Search for the cell housing the specified text and yield its [x, y] center coordinate. 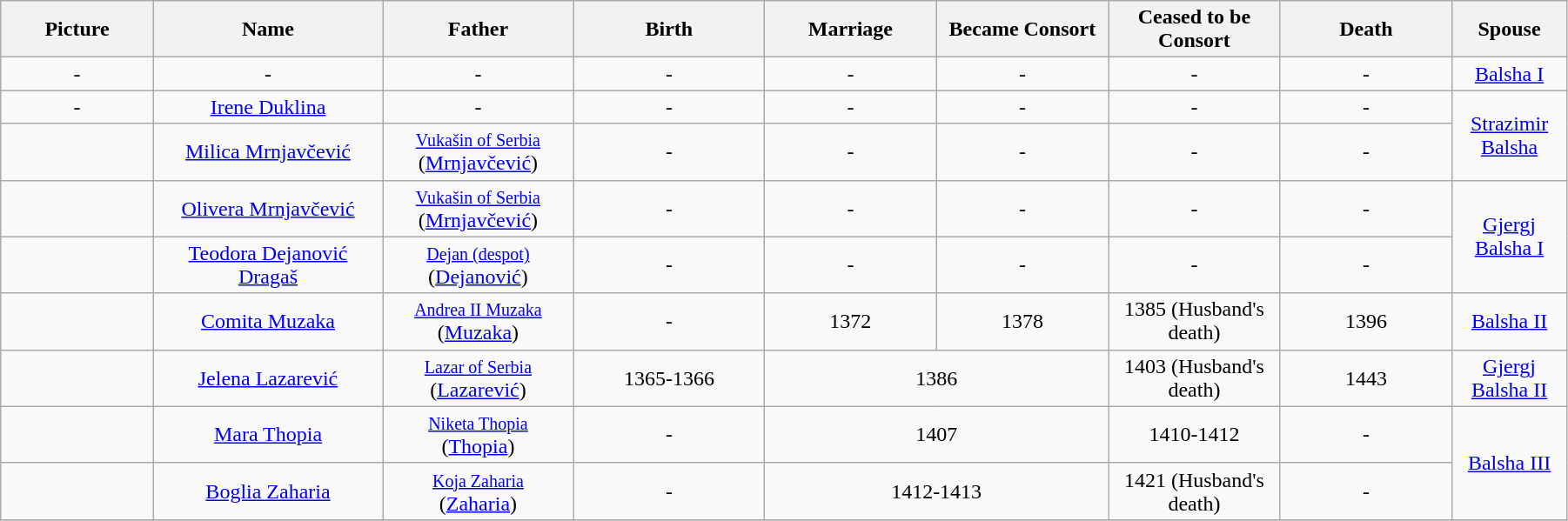
Became Consort [1022, 30]
1372 [851, 322]
Balsha II [1510, 322]
Andrea II Muzaka(Muzaka) [479, 322]
1421 (Husband's death) [1195, 491]
Irene Duklina [268, 107]
Niketa Thopia(Thopia) [479, 435]
1386 [936, 377]
Gjergj Balsha I [1510, 237]
Marriage [851, 30]
1385 (Husband's death) [1195, 322]
1410-1412 [1195, 435]
Name [268, 30]
Picture [77, 30]
Mara Thopia [268, 435]
Strazimir Balsha [1510, 136]
Gjergj Balsha II [1510, 377]
Jelena Lazarević [268, 377]
Spouse [1510, 30]
Birth [668, 30]
Death [1366, 30]
Milica Mrnjavčević [268, 151]
Balsha III [1510, 463]
1407 [936, 435]
Lazar of Serbia(Lazarević) [479, 377]
Dejan (despot)(Dejanović) [479, 264]
Father [479, 30]
1396 [1366, 322]
1412-1413 [936, 491]
Koja Zaharia(Zaharia) [479, 491]
Ceased to be Consort [1195, 30]
Comita Muzaka [268, 322]
Boglia Zaharia [268, 491]
1403 (Husband's death) [1195, 377]
Olivera Mrnjavčević [268, 209]
1378 [1022, 322]
1443 [1366, 377]
Teodora Dejanović Dragaš [268, 264]
1365-1366 [668, 377]
Balsha I [1510, 74]
